Extract the [X, Y] coordinate from the center of the cell holding the provided text.  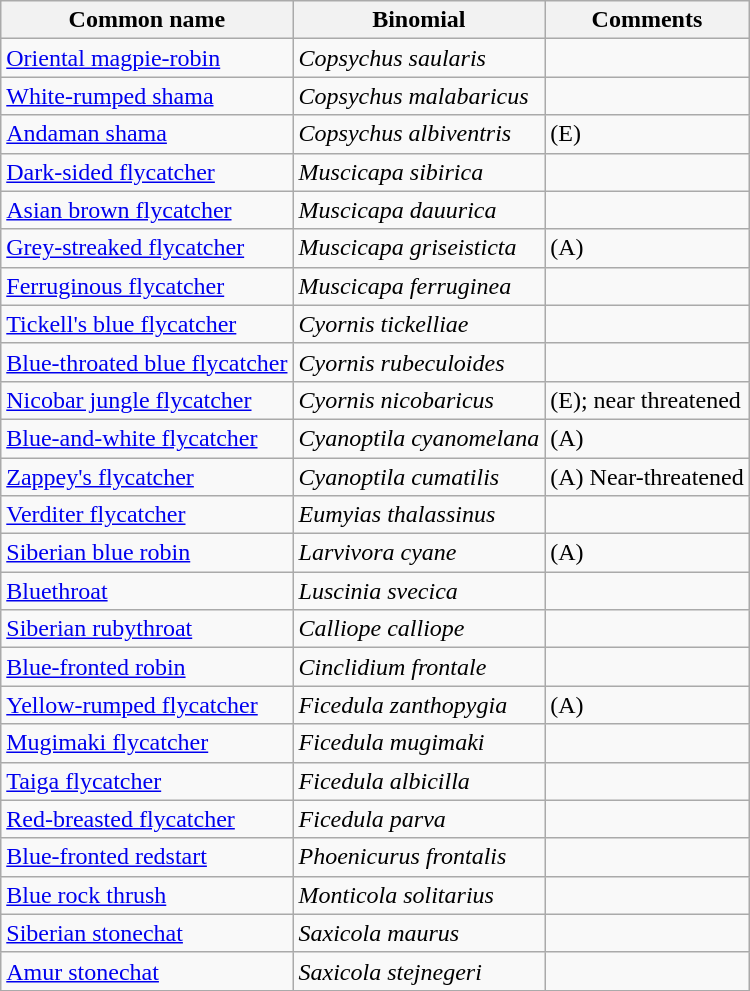
Cinclidium frontale [419, 667]
Muscicapa sibirica [419, 172]
Muscicapa ferruginea [419, 286]
Ficedula albicilla [419, 781]
Siberian stonechat [147, 933]
Eumyias thalassinus [419, 515]
Siberian blue robin [147, 553]
Copsychus saularis [419, 58]
Yellow-rumped flycatcher [147, 705]
Dark-sided flycatcher [147, 172]
Blue-fronted redstart [147, 857]
Blue-fronted robin [147, 667]
Ferruginous flycatcher [147, 286]
Asian brown flycatcher [147, 210]
Ficedula mugimaki [419, 743]
Comments [647, 20]
Cyanoptila cyanomelana [419, 438]
Blue-throated blue flycatcher [147, 362]
Phoenicurus frontalis [419, 857]
Tickell's blue flycatcher [147, 324]
Red-breasted flycatcher [147, 819]
Saxicola stejnegeri [419, 971]
Muscicapa dauurica [419, 210]
Saxicola maurus [419, 933]
Grey-streaked flycatcher [147, 248]
Amur stonechat [147, 971]
Ficedula zanthopygia [419, 705]
Nicobar jungle flycatcher [147, 400]
Taiga flycatcher [147, 781]
Blue-and-white flycatcher [147, 438]
Copsychus albiventris [419, 134]
Blue rock thrush [147, 895]
White-rumped shama [147, 96]
Cyornis rubeculoides [419, 362]
(A) Near-threatened [647, 477]
(E) [647, 134]
Larvivora cyane [419, 553]
Muscicapa griseisticta [419, 248]
Copsychus malabaricus [419, 96]
Mugimaki flycatcher [147, 743]
Oriental magpie-robin [147, 58]
(E); near threatened [647, 400]
Binomial [419, 20]
Calliope calliope [419, 629]
Bluethroat [147, 591]
Luscinia svecica [419, 591]
Common name [147, 20]
Cyornis nicobaricus [419, 400]
Andaman shama [147, 134]
Verditer flycatcher [147, 515]
Monticola solitarius [419, 895]
Ficedula parva [419, 819]
Cyornis tickelliae [419, 324]
Cyanoptila cumatilis [419, 477]
Siberian rubythroat [147, 629]
Zappey's flycatcher [147, 477]
